Locate the cell with the specified text and output its (X, Y) center coordinate. 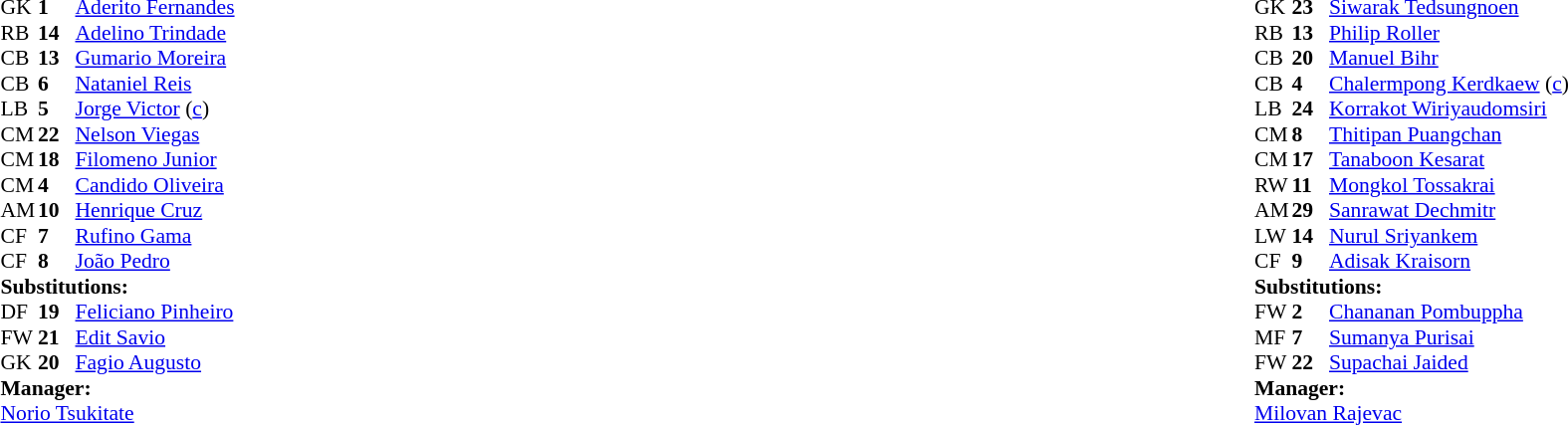
Filomeno Junior (155, 160)
17 (1311, 160)
11 (1311, 185)
Gumario Moreira (155, 59)
Nelson Viegas (155, 134)
LW (1273, 236)
Manager: (117, 388)
Substitutions: (117, 287)
21 (57, 337)
Feliciano Pinheiro (155, 312)
2 (1311, 312)
Candido Oliveira (155, 185)
DF (19, 312)
18 (57, 160)
Edit Savio (155, 337)
24 (1311, 108)
João Pedro (155, 262)
Fagio Augusto (155, 363)
9 (1311, 262)
Nataniel Reis (155, 84)
Jorge Victor (c) (155, 108)
29 (1311, 210)
RW (1273, 185)
Adelino Trindade (155, 33)
5 (57, 108)
10 (57, 210)
Henrique Cruz (155, 210)
Rufino Gama (155, 236)
GK (19, 363)
MF (1273, 337)
6 (57, 84)
19 (57, 312)
